Search for the cell housing the specified text and yield its (X, Y) center coordinate. 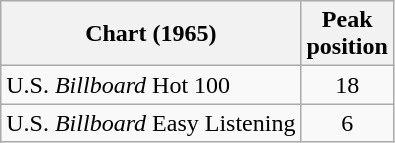
6 (347, 123)
Peakposition (347, 34)
18 (347, 85)
U.S. Billboard Hot 100 (151, 85)
U.S. Billboard Easy Listening (151, 123)
Chart (1965) (151, 34)
